Search for the cell housing the specified text and yield its [x, y] center coordinate. 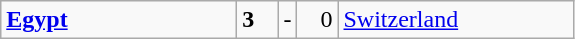
- [288, 20]
0 [318, 20]
Switzerland [456, 20]
Egypt [119, 20]
3 [258, 20]
